From the cell containing the given text, extract its center point as (x, y) coordinate. 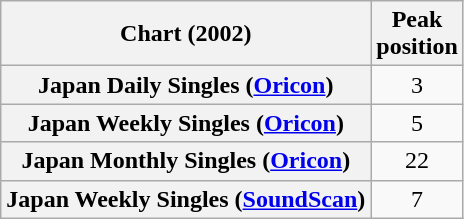
7 (417, 199)
Japan Weekly Singles (Oricon) (186, 123)
5 (417, 123)
Peakposition (417, 34)
3 (417, 85)
22 (417, 161)
Chart (2002) (186, 34)
Japan Weekly Singles (SoundScan) (186, 199)
Japan Monthly Singles (Oricon) (186, 161)
Japan Daily Singles (Oricon) (186, 85)
